Identify which cell holds the provided text, then report its [X, Y] central coordinate. 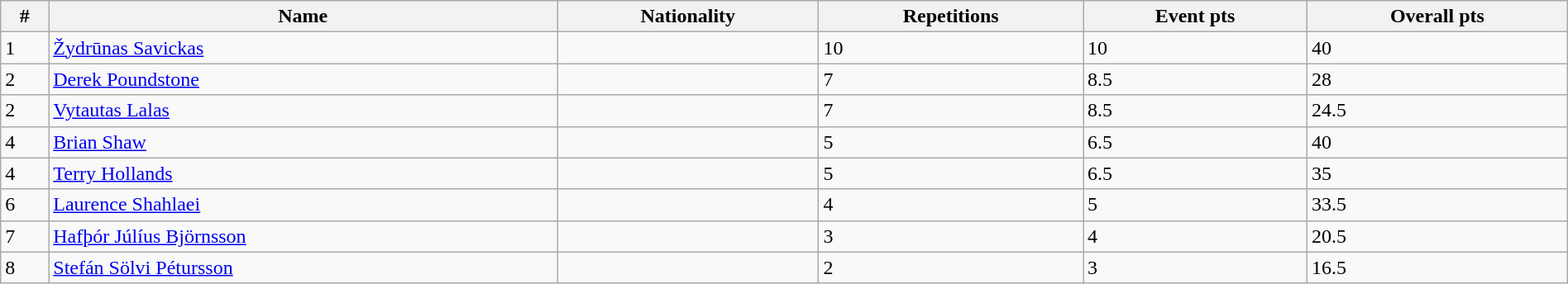
35 [1437, 173]
24.5 [1437, 111]
Hafþór Júlíus Björnsson [303, 236]
Nationality [688, 17]
8 [25, 267]
33.5 [1437, 205]
16.5 [1437, 267]
Stefán Sölvi Pétursson [303, 267]
Laurence Shahlaei [303, 205]
Brian Shaw [303, 142]
28 [1437, 79]
Name [303, 17]
# [25, 17]
Derek Poundstone [303, 79]
Repetitions [951, 17]
1 [25, 48]
Vytautas Lalas [303, 111]
Terry Hollands [303, 173]
Overall pts [1437, 17]
6 [25, 205]
20.5 [1437, 236]
Žydrūnas Savickas [303, 48]
Event pts [1196, 17]
